Detect which cell encompasses the target text, then output its [x, y] center coordinate. 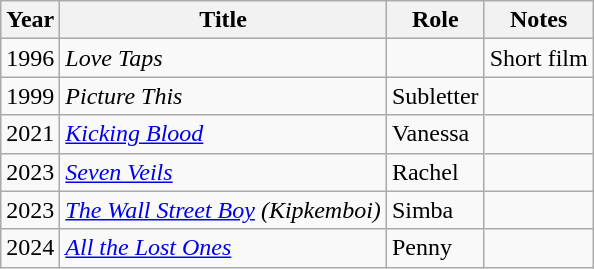
Vanessa [435, 134]
Year [30, 20]
Subletter [435, 96]
Simba [435, 210]
Kicking Blood [224, 134]
1996 [30, 58]
2024 [30, 248]
The Wall Street Boy (Kipkemboi) [224, 210]
Short film [538, 58]
Seven Veils [224, 172]
Role [435, 20]
Rachel [435, 172]
All the Lost Ones [224, 248]
Title [224, 20]
2021 [30, 134]
Notes [538, 20]
Penny [435, 248]
Love Taps [224, 58]
1999 [30, 96]
Picture This [224, 96]
